Search for the cell housing the specified text and yield its (x, y) center coordinate. 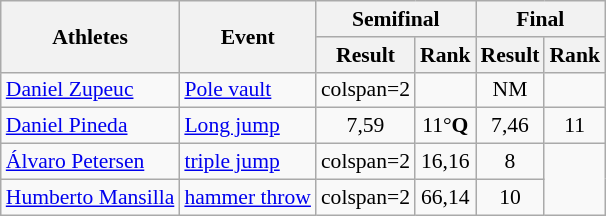
66,14 (446, 197)
7,46 (510, 126)
Long jump (248, 126)
7,59 (366, 126)
16,16 (446, 162)
11 (574, 126)
Athletes (90, 36)
10 (510, 197)
8 (510, 162)
Semifinal (396, 19)
hammer throw (248, 197)
NM (510, 90)
Álvaro Petersen (90, 162)
Daniel Zupeuc (90, 90)
Humberto Mansilla (90, 197)
Final (540, 19)
Pole vault (248, 90)
Daniel Pineda (90, 126)
11°Q (446, 126)
triple jump (248, 162)
Event (248, 36)
